Search for the cell housing the specified text and yield its (X, Y) center coordinate. 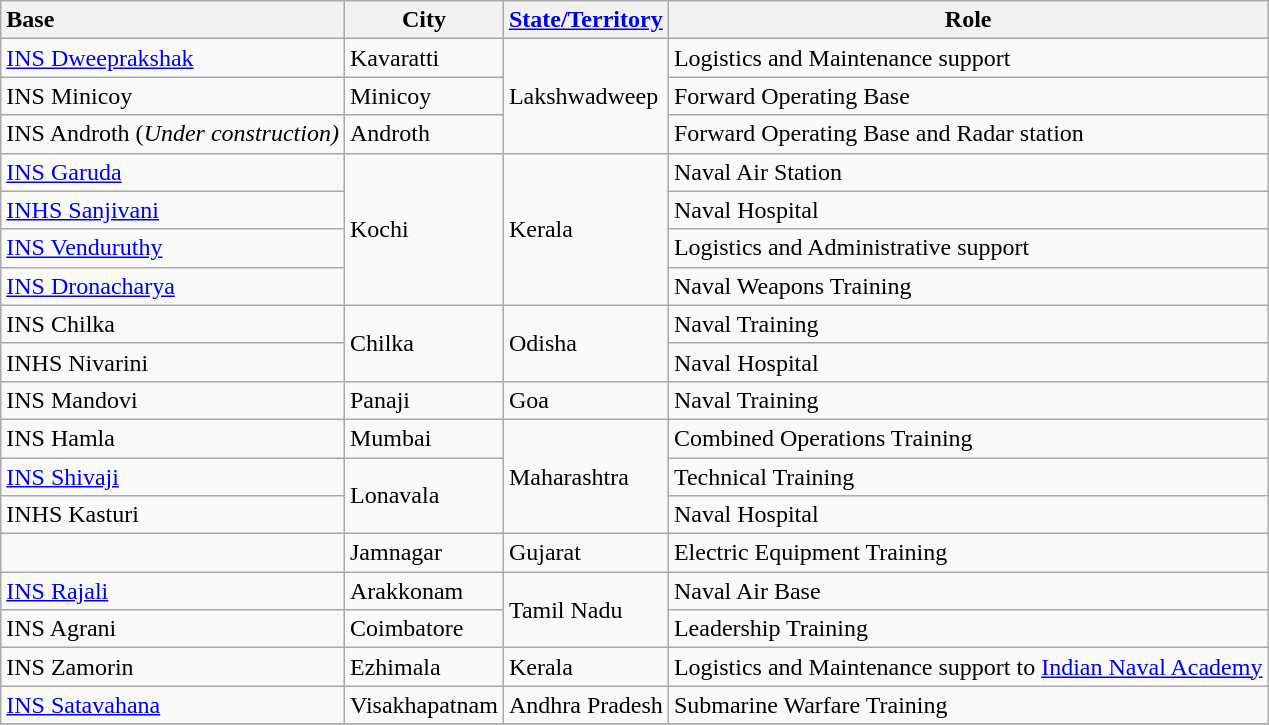
INS Androth (Under construction) (173, 134)
Base (173, 20)
INS Agrani (173, 629)
Logistics and Administrative support (968, 248)
Logistics and Maintenance support (968, 58)
Chilka (424, 343)
Androth (424, 134)
Gujarat (586, 553)
Panaji (424, 400)
State/Territory (586, 20)
INS Rajali (173, 591)
Ezhimala (424, 667)
INS Garuda (173, 172)
Role (968, 20)
Arakkonam (424, 591)
Mumbai (424, 438)
Technical Training (968, 477)
INS Venduruthy (173, 248)
Goa (586, 400)
Coimbatore (424, 629)
Visakhapatnam (424, 705)
Logistics and Maintenance support to Indian Naval Academy (968, 667)
INS Shivaji (173, 477)
Kochi (424, 229)
INS Minicoy (173, 96)
Naval Weapons Training (968, 286)
INHS Sanjivani (173, 210)
Kavaratti (424, 58)
Andhra Pradesh (586, 705)
Leadership Training (968, 629)
INS Zamorin (173, 667)
City (424, 20)
Jamnagar (424, 553)
INS Hamla (173, 438)
Forward Operating Base (968, 96)
Lakshwadweep (586, 96)
Submarine Warfare Training (968, 705)
Maharashtra (586, 476)
INHS Nivarini (173, 362)
Lonavala (424, 496)
INS Satavahana (173, 705)
INS Dronacharya (173, 286)
INS Chilka (173, 324)
Forward Operating Base and Radar station (968, 134)
INS Mandovi (173, 400)
Minicoy (424, 96)
Naval Air Station (968, 172)
Naval Air Base (968, 591)
Combined Operations Training (968, 438)
INHS Kasturi (173, 515)
Tamil Nadu (586, 610)
Electric Equipment Training (968, 553)
Odisha (586, 343)
INS Dweeprakshak (173, 58)
